Return [X, Y] of the center of cell containing provided text 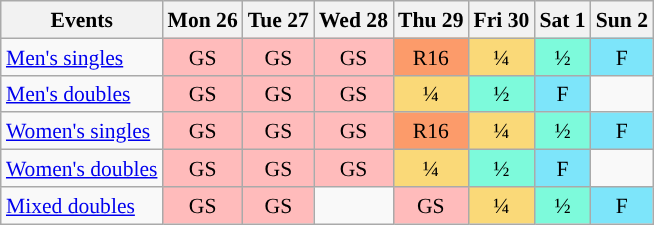
Men's singles [82, 56]
Events [82, 20]
Women's singles [82, 130]
Fri 30 [502, 20]
Sat 1 [562, 20]
Thu 29 [431, 20]
Women's doubles [82, 168]
Wed 28 [354, 20]
Mon 26 [202, 20]
Sun 2 [622, 20]
Tue 27 [278, 20]
Mixed doubles [82, 204]
Men's doubles [82, 94]
